Provide the [x, y] coordinate of the cell's center where the given text is located.  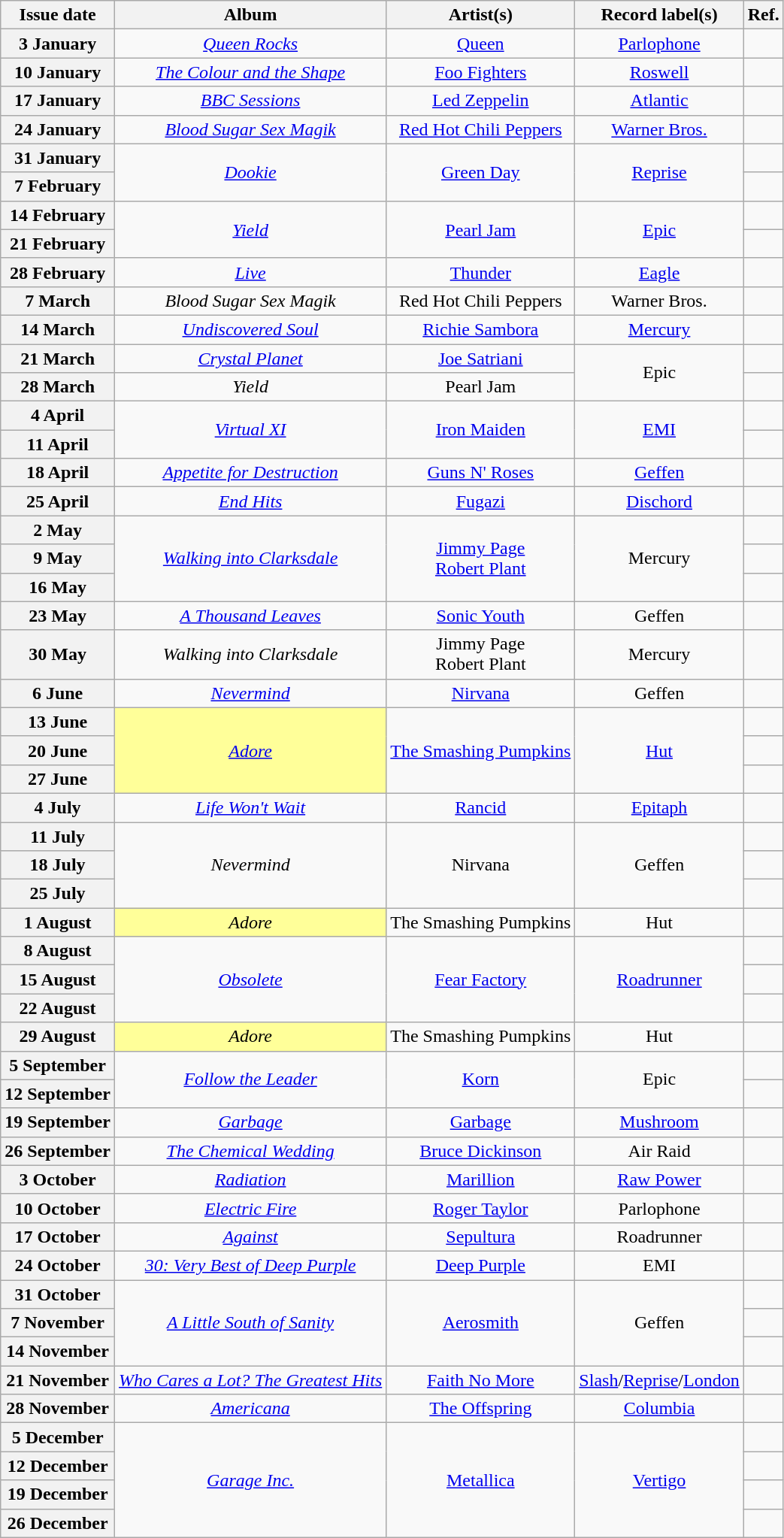
5 September [58, 1065]
28 March [58, 387]
Virtual XI [250, 430]
Faith No More [481, 1380]
Metallica [481, 1480]
30: Very Best of Deep Purple [250, 1265]
21 November [58, 1380]
14 November [58, 1352]
18 April [58, 473]
4 July [58, 807]
Air Raid [659, 1151]
22 August [58, 1008]
26 December [58, 1523]
Album [250, 15]
15 August [58, 979]
Ref. [764, 15]
28 November [58, 1409]
6 June [58, 693]
Rancid [481, 807]
16 May [58, 587]
29 August [58, 1037]
Thunder [481, 272]
Queen Rocks [250, 44]
4 April [58, 416]
24 January [58, 129]
Aerosmith [481, 1322]
26 September [58, 1151]
20 June [58, 750]
Issue date [58, 15]
A Thousand Leaves [250, 616]
27 June [58, 779]
Epitaph [659, 807]
The Offspring [481, 1409]
Dookie [250, 172]
Deep Purple [481, 1265]
14 February [58, 215]
Crystal Planet [250, 359]
1 August [58, 922]
3 October [58, 1179]
Follow the Leader [250, 1079]
The Chemical Wedding [250, 1151]
11 April [58, 444]
Richie Sambora [481, 329]
Garage Inc. [250, 1480]
Queen [481, 44]
Fugazi [481, 501]
17 October [58, 1237]
Columbia [659, 1409]
28 February [58, 272]
13 June [58, 722]
9 May [58, 559]
12 December [58, 1466]
Mushroom [659, 1122]
7 March [58, 301]
Electric Fire [250, 1208]
Eagle [659, 272]
8 August [58, 951]
Roswell [659, 72]
Sepultura [481, 1237]
3 January [58, 44]
Artist(s) [481, 15]
24 October [58, 1265]
Dischord [659, 501]
21 February [58, 244]
30 May [58, 654]
31 October [58, 1294]
Joe Satriani [481, 359]
The Colour and the Shape [250, 72]
A Little South of Sanity [250, 1322]
25 July [58, 894]
Against [250, 1237]
14 March [58, 329]
Live [250, 272]
Bruce Dickinson [481, 1151]
19 September [58, 1122]
21 March [58, 359]
18 July [58, 865]
End Hits [250, 501]
BBC Sessions [250, 101]
7 November [58, 1323]
25 April [58, 501]
Foo Fighters [481, 72]
12 September [58, 1094]
11 July [58, 837]
Korn [481, 1079]
10 October [58, 1208]
17 January [58, 101]
2 May [58, 530]
Radiation [250, 1179]
Undiscovered Soul [250, 329]
23 May [58, 616]
Led Zeppelin [481, 101]
Raw Power [659, 1179]
Roger Taylor [481, 1208]
Life Won't Wait [250, 807]
Atlantic [659, 101]
Guns N' Roses [481, 473]
10 January [58, 72]
Reprise [659, 172]
5 December [58, 1437]
Record label(s) [659, 15]
Vertigo [659, 1480]
Obsolete [250, 979]
19 December [58, 1494]
Who Cares a Lot? The Greatest Hits [250, 1380]
Americana [250, 1409]
Green Day [481, 172]
Fear Factory [481, 979]
Slash/Reprise/London [659, 1380]
Iron Maiden [481, 430]
Marillion [481, 1179]
Appetite for Destruction [250, 473]
Sonic Youth [481, 616]
7 February [58, 186]
31 January [58, 158]
